Find where the given text appears and provide that cell's center as (X, Y) coordinate. 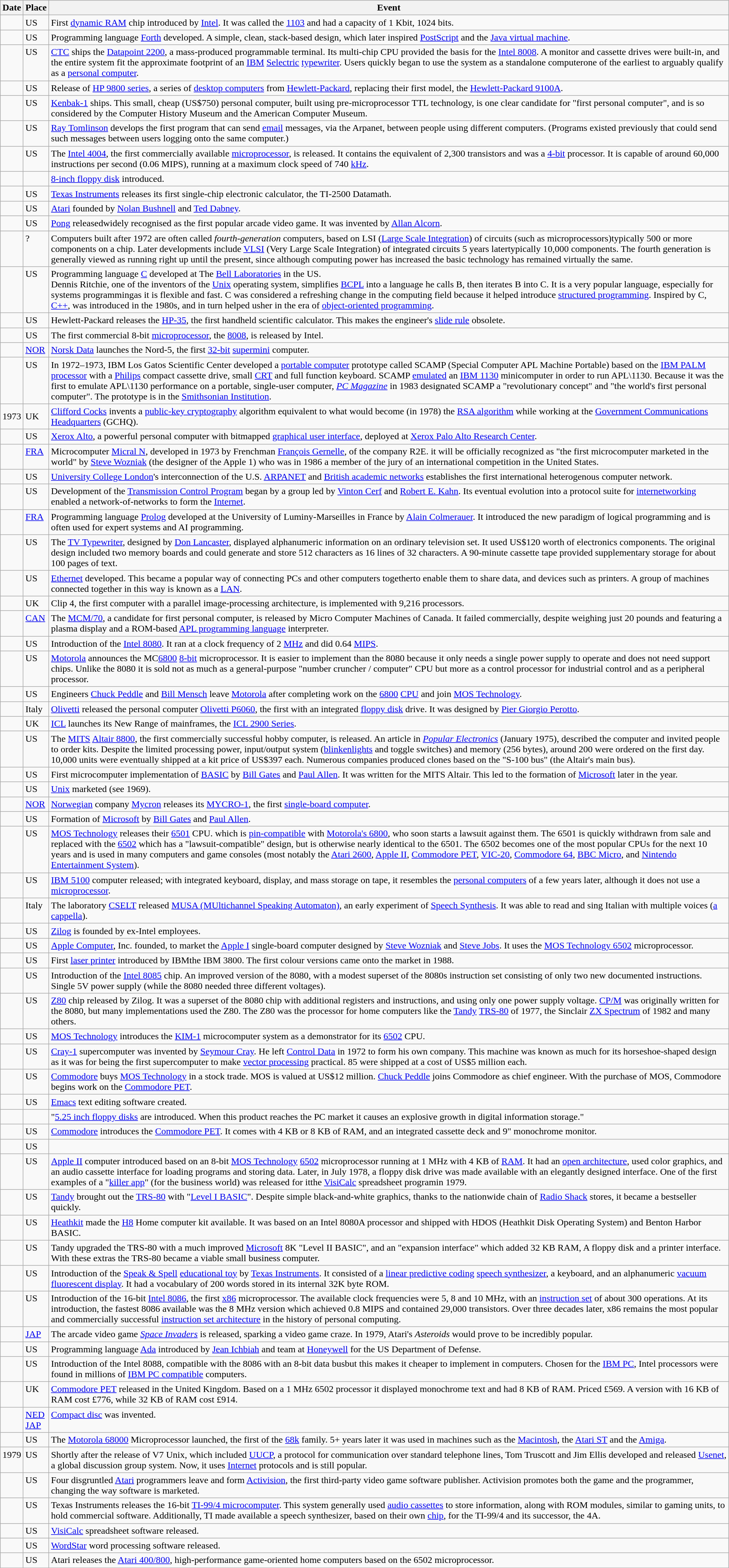
Place (36, 8)
Commodore introduces the Commodore PET. It comes with 4 KB or 8 KB of RAM, and an integrated cassette deck and 9" monochrome monitor. (389, 1132)
Emacs text editing software created. (389, 1102)
1979 (12, 1460)
Clip 4, the first computer with a parallel image-processing architecture, is implemented with 9,216 processors. (389, 603)
Programming language Ada introduced by Jean Ichbiah and team at Honeywell for the US Department of Defense. (389, 1349)
8-inch floppy disk introduced. (389, 179)
VisiCalc spreadsheet software released. (389, 1531)
Event (389, 8)
Compact disc was invented. (389, 1420)
First dynamic RAM chip introduced by Intel. It was called the 1103 and had a capacity of 1 Kbit, 1024 bits. (389, 23)
Engineers Chuck Peddle and Bill Mensch leave Motorola after completing work on the 6800 CPU and join MOS Technology. (389, 694)
Introduction of the Intel 8080. It ran at a clock frequency of 2 MHz and did 0.64 MIPS. (389, 644)
Programming language Forth developed. A simple, clean, stack-based design, which later inspired PostScript and the Java virtual machine. (389, 37)
"5.25 inch floppy disks are introduced. When this product reaches the PC market it causes an explosive growth in digital information storage." (389, 1117)
? (36, 248)
Unix marketed (see 1969). (389, 789)
Atari founded by Nolan Bushnell and Ted Dabney. (389, 208)
Olivetti released the personal computer Olivetti P6060, the first with an integrated floppy disk drive. It was designed by Pier Giorgio Perotto. (389, 709)
Xerox Alto, a powerful personal computer with bitmapped graphical user interface, deployed at Xerox Palo Alto Research Center. (389, 436)
Date (12, 8)
The first commercial 8-bit microprocessor, the 8008, is released by Intel. (389, 335)
Pong releasedwidely recognised as the first popular arcade video game. It was invented by Allan Alcorn. (389, 223)
Norsk Data launches the Nord-5, the first 32-bit supermini computer. (389, 350)
CAN (36, 623)
First laser printer introduced by IBMthe IBM 3800. The first colour versions came onto the market in 1988. (389, 960)
Norwegian company Mycron releases its MYCRO-1, the first single-board computer. (389, 804)
Texas Instruments releases its first single-chip electronic calculator, the TI-2500 Datamath. (389, 194)
Atari releases the Atari 400/800, high-performance game-oriented home computers based on the 6502 microprocessor. (389, 1560)
MOS Technology introduces the KIM-1 microcomputer system as a demonstrator for its 6502 CPU. (389, 1037)
The arcade video game Space Invaders is released, sparking a video game craze. In 1979, Atari's Asteroids would prove to be incredibly popular. (389, 1334)
Zilog is founded by ex-Intel employees. (389, 931)
ICL launches its New Range of mainframes, the ICL 2900 Series. (389, 724)
NEDJAP (36, 1420)
Release of HP 9800 series, a series of desktop computers from Hewlett-Packard, replacing their first model, the Hewlett-Packard 9100A. (389, 88)
Formation of Microsoft by Bill Gates and Paul Allen. (389, 819)
JAP (36, 1334)
Hewlett-Packard releases the HP-35, the first handheld scientific calculator. This makes the engineer's slide rule obsolete. (389, 320)
1973 (12, 417)
WordStar word processing software released. (389, 1545)
